Find where the given text appears and provide that cell's center as [X, Y] coordinate. 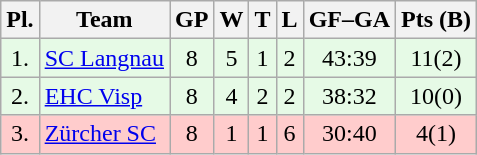
T [262, 20]
4 [232, 96]
Pts (B) [436, 20]
38:32 [349, 96]
5 [232, 58]
W [232, 20]
GP [192, 20]
GF–GA [349, 20]
11(2) [436, 58]
EHC Visp [104, 96]
3. [20, 134]
Pl. [20, 20]
2. [20, 96]
Zürcher SC [104, 134]
Team [104, 20]
10(0) [436, 96]
30:40 [349, 134]
6 [290, 134]
L [290, 20]
4(1) [436, 134]
43:39 [349, 58]
SC Langnau [104, 58]
1. [20, 58]
